Search for the cell housing the specified text and yield its (x, y) center coordinate. 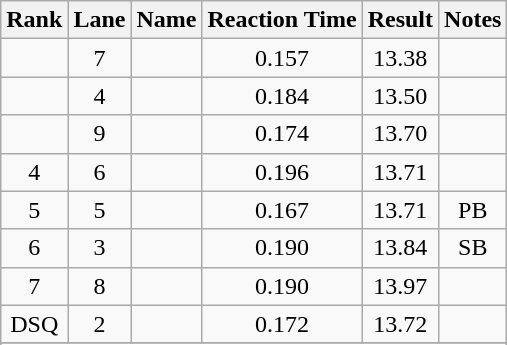
Notes (473, 20)
2 (100, 324)
Name (166, 20)
13.72 (400, 324)
13.38 (400, 58)
0.196 (282, 172)
8 (100, 286)
Rank (34, 20)
Reaction Time (282, 20)
SB (473, 248)
0.172 (282, 324)
13.50 (400, 96)
9 (100, 134)
Lane (100, 20)
0.174 (282, 134)
13.70 (400, 134)
Result (400, 20)
0.184 (282, 96)
3 (100, 248)
0.157 (282, 58)
13.97 (400, 286)
PB (473, 210)
13.84 (400, 248)
0.167 (282, 210)
DSQ (34, 324)
